For the text-containing cell, return its midpoint in (X, Y) coordinate format. 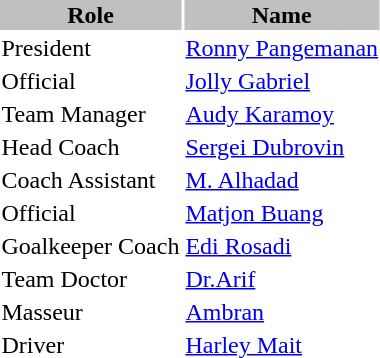
Audy Karamoy (282, 114)
Team Manager (90, 114)
Matjon Buang (282, 213)
Name (282, 15)
Dr.Arif (282, 279)
Masseur (90, 312)
Jolly Gabriel (282, 81)
Edi Rosadi (282, 246)
Coach Assistant (90, 180)
Sergei Dubrovin (282, 147)
Ambran (282, 312)
Team Doctor (90, 279)
Role (90, 15)
Ronny Pangemanan (282, 48)
President (90, 48)
M. Alhadad (282, 180)
Goalkeeper Coach (90, 246)
Head Coach (90, 147)
